Extract the (x, y) coordinate from the center of the cell holding the provided text.  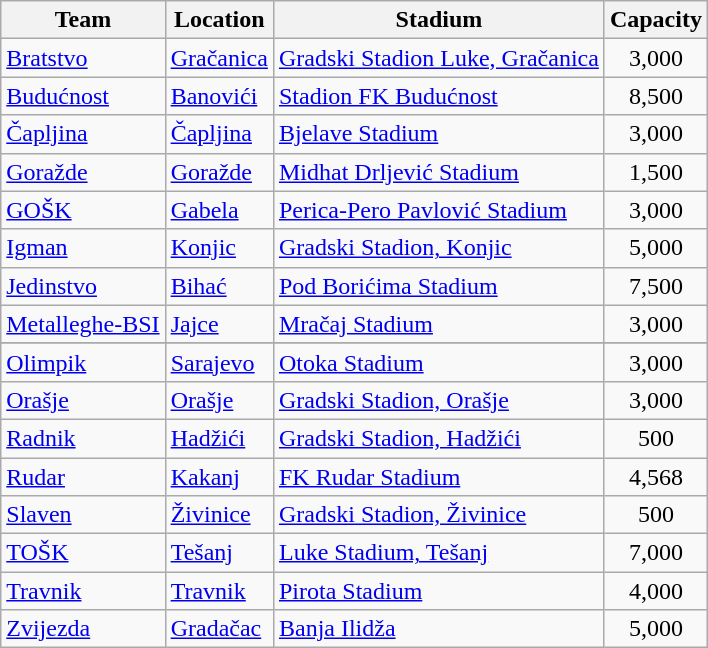
Metalleghe-BSI (83, 324)
Slaven (83, 515)
Igman (83, 248)
GOŠK (83, 210)
7,500 (656, 286)
Kakanj (219, 477)
Živinice (219, 515)
FK Rudar Stadium (438, 477)
Gradski Stadion, Živinice (438, 515)
Perica-Pero Pavlović Stadium (438, 210)
Pod Borićima Stadium (438, 286)
Jajce (219, 324)
7,000 (656, 553)
Mračaj Stadium (438, 324)
Gabela (219, 210)
Zvijezda (83, 629)
1,500 (656, 172)
Gradski Stadion, Konjic (438, 248)
Location (219, 20)
Pirota Stadium (438, 591)
4,000 (656, 591)
Olimpik (83, 362)
Capacity (656, 20)
Banja Ilidža (438, 629)
Stadion FK Budućnost (438, 96)
Gračanica (219, 58)
Team (83, 20)
Jedinstvo (83, 286)
Gradski Stadion, Orašje (438, 400)
Otoka Stadium (438, 362)
Stadium (438, 20)
Gradski Stadion, Hadžići (438, 438)
Radnik (83, 438)
Gradačac (219, 629)
Midhat Drljević Stadium (438, 172)
Hadžići (219, 438)
Sarajevo (219, 362)
Gradski Stadion Luke, Gračanica (438, 58)
Bihać (219, 286)
Tešanj (219, 553)
Konjic (219, 248)
Banovići (219, 96)
Rudar (83, 477)
Bjelave Stadium (438, 134)
8,500 (656, 96)
TOŠK (83, 553)
Budućnost (83, 96)
4,568 (656, 477)
Bratstvo (83, 58)
Luke Stadium, Tešanj (438, 553)
